Capture the cell that displays the provided text and extract its [X, Y] central coordinate. 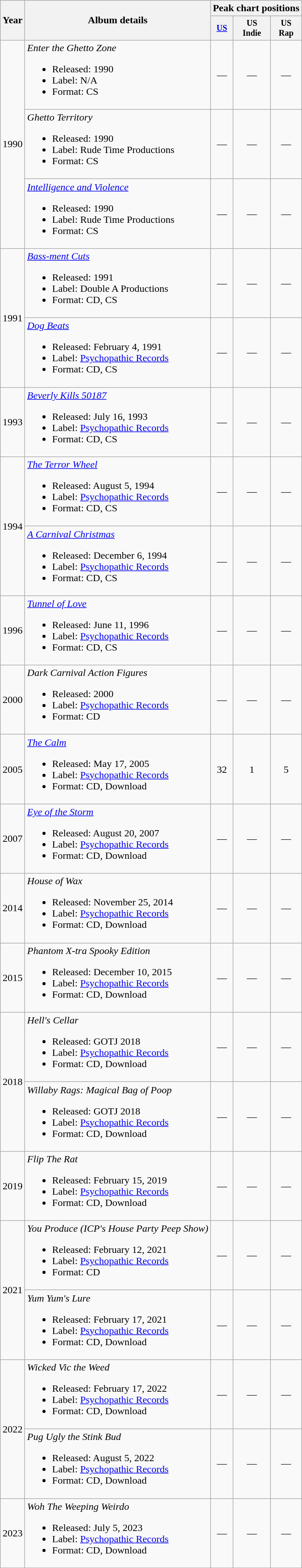
Bass-ment CutsReleased: 1991Label: Double A ProductionsFormat: CD, CS [118, 283]
Year [12, 20]
Peak chart positions [256, 8]
US Rap [286, 28]
Dog BeatsReleased: February 4, 1991Label: Psychopathic RecordsFormat: CD, CS [118, 353]
Album details [118, 20]
Yum Yum's LureReleased: February 17, 2021Label: Psychopathic RecordsFormat: CD, Download [118, 1324]
US Indie [252, 28]
Pug Ugly the Stink BudReleased: August 5, 2022Label: Psychopathic RecordsFormat: CD, Download [118, 1464]
Beverly Kills 50187Released: July 16, 1993Label: Psychopathic RecordsFormat: CD, CS [118, 422]
Willaby Rags: Magical Bag of PoopReleased: GOTJ 2018Label: Psychopathic RecordsFormat: CD, Download [118, 1117]
1 [252, 769]
1994 [12, 526]
Woh The Weeping WeirdoReleased: July 5, 2023Label: Psychopathic RecordsFormat: CD, Download [118, 1533]
The CalmReleased: May 17, 2005Label: Psychopathic RecordsFormat: CD, Download [118, 769]
Ghetto TerritoryReleased: 1990Label: Rude Time ProductionsFormat: CS [118, 144]
You Produce (ICP's House Party Peep Show)Released: February 12, 2021Label: Psychopathic RecordsFormat: CD [118, 1255]
Tunnel of LoveReleased: June 11, 1996Label: Psychopathic RecordsFormat: CD, CS [118, 630]
Phantom X-tra Spooky EditionReleased: December 10, 2015Label: Psychopathic RecordsFormat: CD, Download [118, 978]
US [222, 28]
Dark Carnival Action FiguresReleased: 2000Label: Psychopathic RecordsFormat: CD [118, 700]
The Terror WheelReleased: August 5, 1994Label: Psychopathic RecordsFormat: CD, CS [118, 491]
2007 [12, 839]
1990 [12, 144]
2019 [12, 1186]
2015 [12, 978]
2014 [12, 908]
Eye of the StormReleased: August 20, 2007Label: Psychopathic RecordsFormat: CD, Download [118, 839]
1996 [12, 630]
Hell's CellarReleased: GOTJ 2018Label: Psychopathic RecordsFormat: CD, Download [118, 1047]
Enter the Ghetto ZoneReleased: 1990Label: N/AFormat: CS [118, 75]
A Carnival ChristmasReleased: December 6, 1994Label: Psychopathic RecordsFormat: CD, CS [118, 561]
2021 [12, 1290]
2022 [12, 1429]
1991 [12, 318]
Wicked Vic the WeedReleased: February 17, 2022Label: Psychopathic RecordsFormat: CD, Download [118, 1394]
32 [222, 769]
Flip The RatReleased: February 15, 2019Label: Psychopathic RecordsFormat: CD, Download [118, 1186]
House of WaxReleased: November 25, 2014Label: Psychopathic RecordsFormat: CD, Download [118, 908]
Intelligence and ViolenceReleased: 1990Label: Rude Time ProductionsFormat: CS [118, 214]
5 [286, 769]
2005 [12, 769]
2023 [12, 1533]
2000 [12, 700]
1993 [12, 422]
2018 [12, 1082]
